Search for the cell housing the specified text and yield its (x, y) center coordinate. 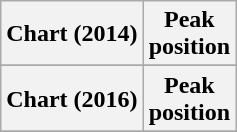
Chart (2014) (72, 34)
Chart (2016) (72, 98)
